Return [x, y] of the center of cell containing provided text 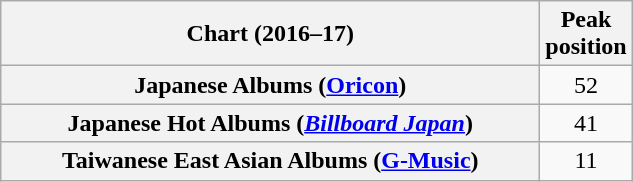
Taiwanese East Asian Albums (G-Music) [270, 161]
Peakposition [586, 34]
11 [586, 161]
Japanese Hot Albums (Billboard Japan) [270, 123]
52 [586, 85]
41 [586, 123]
Chart (2016–17) [270, 34]
Japanese Albums (Oricon) [270, 85]
